Determine the [x, y] coordinate at the center of the cell enclosing the given text.  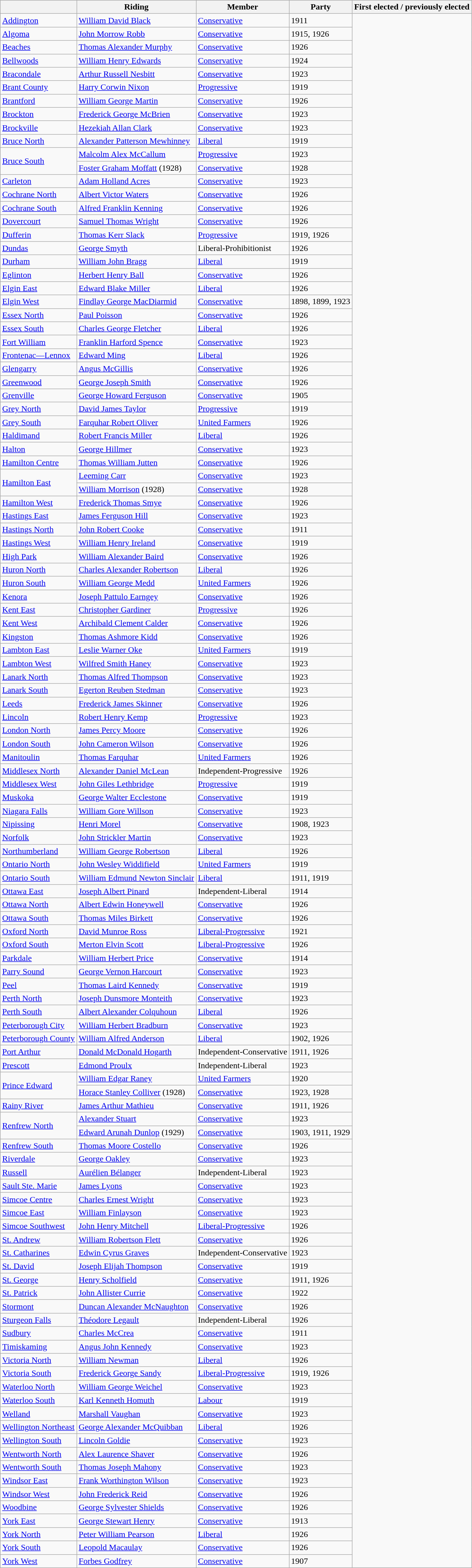
George Alexander McQuibban [137, 1427]
William Henry Ireland [137, 543]
Parkdale [39, 958]
1905 [321, 396]
James Ferguson Hill [137, 516]
Simcoe East [39, 1213]
Stormont [39, 1306]
Victoria South [39, 1373]
Waterloo North [39, 1387]
Hamilton West [39, 503]
St. Catharines [39, 1253]
Joseph Dunsmore Monteith [137, 998]
Thomas Laird Kennedy [137, 985]
Charles Alexander Robertson [137, 569]
Nipissing [39, 824]
George Walter Ecclestone [137, 797]
Halton [39, 449]
Grenville [39, 396]
Ontario South [39, 878]
Dundas [39, 248]
Prescott [39, 1065]
Independent-Progressive [243, 770]
Sudbury [39, 1333]
Hastings West [39, 543]
1903, 1911, 1929 [321, 1132]
1911, 1919 [321, 878]
High Park [39, 556]
Middlesex West [39, 784]
Joseph Albert Pinard [137, 891]
George Hillmer [137, 449]
Renfrew South [39, 1146]
Riverdale [39, 1159]
Kenora [39, 597]
Kent East [39, 610]
Findlay George MacDiarmid [137, 302]
1920 [321, 1079]
John Cameron Wilson [137, 744]
Robert Francis Miller [137, 436]
Simcoe Southwest [39, 1226]
Théodore Legault [137, 1320]
1907 [321, 1561]
Charles Ernest Wright [137, 1199]
Ottawa South [39, 918]
William Henry Edwards [137, 61]
William Herbert Bradburn [137, 1025]
Wentworth South [39, 1467]
Charles McCrea [137, 1333]
Hamilton Centre [39, 462]
Alexander Daniel McLean [137, 770]
1898, 1899, 1923 [321, 302]
Timiskaming [39, 1347]
Frederick Thomas Smye [137, 503]
John Morrow Robb [137, 34]
Peterborough County [39, 1039]
Horace Stanley Colliver (1928) [137, 1092]
George Sylvester Shields [137, 1507]
Hastings North [39, 529]
Lambton East [39, 650]
Leopold Macaulay [137, 1548]
Edmond Proulx [137, 1065]
Edward Arunah Dunlop (1929) [137, 1132]
Greenwood [39, 382]
David Munroe Ross [137, 931]
Arthur Russell Nesbitt [137, 74]
Welland [39, 1413]
William Newman [137, 1360]
George Oakley [137, 1159]
John Strickler Martin [137, 838]
Edward Ming [137, 355]
Aurélien Bélanger [137, 1172]
Eglinton [39, 275]
Thomas Alexander Murphy [137, 47]
1908, 1923 [321, 824]
Duncan Alexander McNaughton [137, 1306]
Dufferin [39, 235]
William Herbert Price [137, 958]
Woodbine [39, 1507]
James Arthur Mathieu [137, 1106]
Karl Kenneth Homuth [137, 1400]
Leslie Warner Oke [137, 650]
William Morrison (1928) [137, 489]
Liberal-Prohibitionist [243, 248]
Henri Morel [137, 824]
Huron North [39, 569]
Beaches [39, 47]
Christopher Gardiner [137, 610]
Elgin West [39, 302]
Labour [243, 1400]
Joseph Elijah Thompson [137, 1266]
1922 [321, 1293]
Brantford [39, 101]
Port Arthur [39, 1052]
Foster Graham Moffatt (1928) [137, 168]
Leeds [39, 704]
1915, 1926 [321, 34]
William Gore Willson [137, 811]
York North [39, 1534]
Ottawa East [39, 891]
St. Andrew [39, 1239]
Rainy River [39, 1106]
York West [39, 1561]
Frank Worthington Wilson [137, 1481]
Malcolm Alex McCallum [137, 154]
Marshall Vaughan [137, 1413]
Alexander Stuart [137, 1119]
Sturgeon Falls [39, 1320]
St. Patrick [39, 1293]
Lanark South [39, 690]
Albert Victor Waters [137, 195]
William George Weichel [137, 1387]
William David Black [137, 20]
Addington [39, 20]
Thomas Kerr Slack [137, 235]
Egerton Reuben Stedman [137, 690]
Wilfred Smith Haney [137, 663]
Brant County [39, 87]
Norfolk [39, 838]
Peterborough City [39, 1025]
Thomas Miles Birkett [137, 918]
Perth North [39, 998]
Thomas Moore Costello [137, 1146]
Charles George Fletcher [137, 328]
Grey South [39, 422]
Bellwoods [39, 61]
David James Taylor [137, 409]
Lanark North [39, 677]
George Smyth [137, 248]
Frederick James Skinner [137, 704]
William Edmund Newton Sinclair [137, 878]
Forbes Godfrey [137, 1561]
John Frederick Reid [137, 1494]
George Joseph Smith [137, 382]
Carleton [39, 181]
Peter William Pearson [137, 1534]
Brockville [39, 127]
Peel [39, 985]
Kingston [39, 637]
Samuel Thomas Wright [137, 221]
Donald McDonald Hogarth [137, 1052]
1913 [321, 1521]
Harry Corwin Nixon [137, 87]
York East [39, 1521]
William Alexander Baird [137, 556]
Renfrew North [39, 1126]
Ottawa North [39, 905]
Thomas Farquhar [137, 757]
Northumberland [39, 851]
George Stewart Henry [137, 1521]
Muskoka [39, 797]
Essex South [39, 328]
Alex Laurence Shaver [137, 1454]
Algoma [39, 34]
1924 [321, 61]
1902, 1926 [321, 1039]
Waterloo South [39, 1400]
Sault Ste. Marie [39, 1186]
1923, 1928 [321, 1092]
Prince Edward [39, 1085]
Victoria North [39, 1360]
1921 [321, 931]
Parry Sound [39, 971]
Bracondale [39, 74]
Angus McGillis [137, 369]
William George Martin [137, 101]
Ontario North [39, 864]
Henry Scholfield [137, 1280]
William George Robertson [137, 851]
Paul Poisson [137, 315]
Bruce North [39, 141]
Wentworth North [39, 1454]
Robert Henry Kemp [137, 717]
York South [39, 1548]
Herbert Henry Ball [137, 275]
Leeming Carr [137, 476]
Archibald Clement Calder [137, 623]
Wellington South [39, 1440]
Brockton [39, 114]
Elgin East [39, 288]
Durham [39, 262]
Grey North [39, 409]
Russell [39, 1172]
George Vernon Harcourt [137, 971]
Thomas William Jutten [137, 462]
Adam Holland Acres [137, 181]
Dovercourt [39, 221]
Frederick George McBrien [137, 114]
John Allister Currie [137, 1293]
William George Medd [137, 583]
Kent West [39, 623]
Simcoe Centre [39, 1199]
Manitoulin [39, 757]
Oxford South [39, 945]
St. George [39, 1280]
Albert Alexander Colquhoun [137, 1012]
Edward Blake Miller [137, 288]
Alexander Patterson Mewhinney [137, 141]
Huron South [39, 583]
William Robertson Flett [137, 1239]
William John Bragg [137, 262]
John Giles Lethbridge [137, 784]
London South [39, 744]
George Howard Ferguson [137, 396]
Lincoln Goldie [137, 1440]
William Finlayson [137, 1213]
Lambton West [39, 663]
Member [243, 7]
Windsor East [39, 1481]
William Edgar Raney [137, 1079]
First elected / previously elected [412, 7]
Thomas Joseph Mahony [137, 1467]
John Wesley Widdifield [137, 864]
Fort William [39, 342]
Niagara Falls [39, 811]
Hastings East [39, 516]
Bruce South [39, 161]
Cochrane North [39, 195]
St. David [39, 1266]
Alfred Franklin Kenning [137, 208]
Glengarry [39, 369]
Frederick George Sandy [137, 1373]
John Robert Cooke [137, 529]
Thomas Alfred Thompson [137, 677]
Windsor West [39, 1494]
Merton Elvin Scott [137, 945]
Perth South [39, 1012]
John Henry Mitchell [137, 1226]
Franklin Harford Spence [137, 342]
Joseph Pattulo Earngey [137, 597]
Hamilton East [39, 483]
Hezekiah Allan Clark [137, 127]
James Percy Moore [137, 730]
Lincoln [39, 717]
William Alfred Anderson [137, 1039]
Edwin Cyrus Graves [137, 1253]
Wellington Northeast [39, 1427]
Oxford North [39, 931]
Middlesex North [39, 770]
Albert Edwin Honeywell [137, 905]
Haldimand [39, 436]
Essex North [39, 315]
Party [321, 7]
Angus John Kennedy [137, 1347]
Riding [137, 7]
Frontenac—Lennox [39, 355]
London North [39, 730]
Farquhar Robert Oliver [137, 422]
Cochrane South [39, 208]
James Lyons [137, 1186]
Thomas Ashmore Kidd [137, 637]
